Detect which cell encompasses the target text, then output its [x, y] center coordinate. 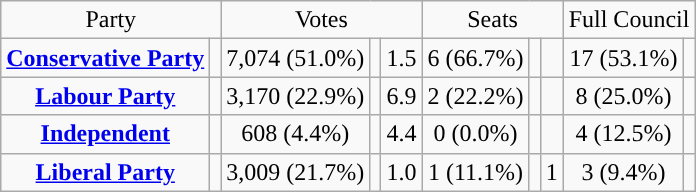
6.9 [402, 96]
Seats [492, 20]
1.0 [402, 172]
4 (12.5%) [624, 134]
Party [111, 20]
Labour Party [106, 96]
Votes [322, 20]
8 (25.0%) [624, 96]
2 (22.2%) [476, 96]
4.4 [402, 134]
Independent [106, 134]
608 (4.4%) [296, 134]
3 (9.4%) [624, 172]
17 (53.1%) [624, 58]
Full Council [629, 20]
Liberal Party [106, 172]
6 (66.7%) [476, 58]
0 (0.0%) [476, 134]
Conservative Party [106, 58]
1.5 [402, 58]
1 (11.1%) [476, 172]
7,074 (51.0%) [296, 58]
3,009 (21.7%) [296, 172]
3,170 (22.9%) [296, 96]
1 [552, 172]
